Output the (X, Y) coordinate of the center of the cell containing the given text.  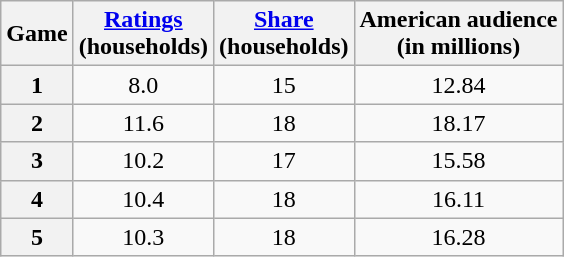
12.84 (458, 85)
1 (37, 85)
17 (284, 161)
16.28 (458, 237)
18.17 (458, 123)
11.6 (143, 123)
4 (37, 199)
Ratings(households) (143, 34)
American audience(in millions) (458, 34)
15 (284, 85)
Share(households) (284, 34)
15.58 (458, 161)
8.0 (143, 85)
10.2 (143, 161)
10.4 (143, 199)
16.11 (458, 199)
5 (37, 237)
Game (37, 34)
2 (37, 123)
10.3 (143, 237)
3 (37, 161)
